Detect which cell encompasses the target text, then output its [X, Y] center coordinate. 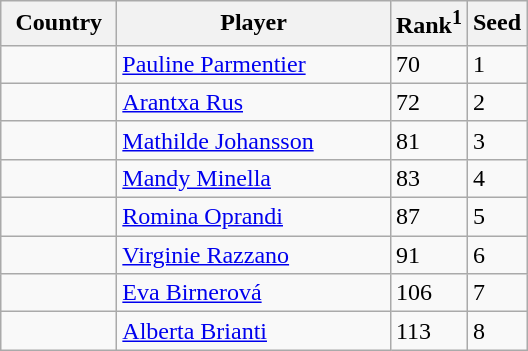
83 [428, 178]
Arantxa Rus [254, 102]
4 [496, 178]
Eva Birnerová [254, 293]
Seed [496, 24]
8 [496, 331]
72 [428, 102]
3 [496, 140]
Mandy Minella [254, 178]
81 [428, 140]
Pauline Parmentier [254, 64]
Mathilde Johansson [254, 140]
70 [428, 64]
1 [496, 64]
Romina Oprandi [254, 217]
Virginie Razzano [254, 255]
113 [428, 331]
Alberta Brianti [254, 331]
Country [59, 24]
Rank1 [428, 24]
6 [496, 255]
106 [428, 293]
91 [428, 255]
87 [428, 217]
7 [496, 293]
Player [254, 24]
2 [496, 102]
5 [496, 217]
